Identify which cell holds the provided text, then report its [X, Y] central coordinate. 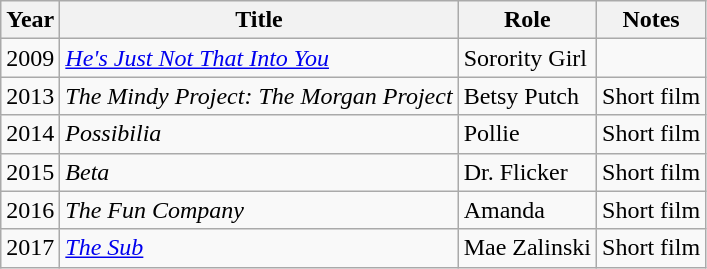
2009 [30, 58]
He's Just Not That Into You [259, 58]
2013 [30, 96]
Title [259, 20]
Sorority Girl [527, 58]
The Mindy Project: The Morgan Project [259, 96]
Dr. Flicker [527, 172]
2016 [30, 210]
Notes [652, 20]
Possibilia [259, 134]
Pollie [527, 134]
Role [527, 20]
2015 [30, 172]
2017 [30, 248]
Mae Zalinski [527, 248]
The Sub [259, 248]
The Fun Company [259, 210]
Year [30, 20]
Beta [259, 172]
Betsy Putch [527, 96]
2014 [30, 134]
Amanda [527, 210]
